Capture the cell that displays the provided text and extract its [X, Y] central coordinate. 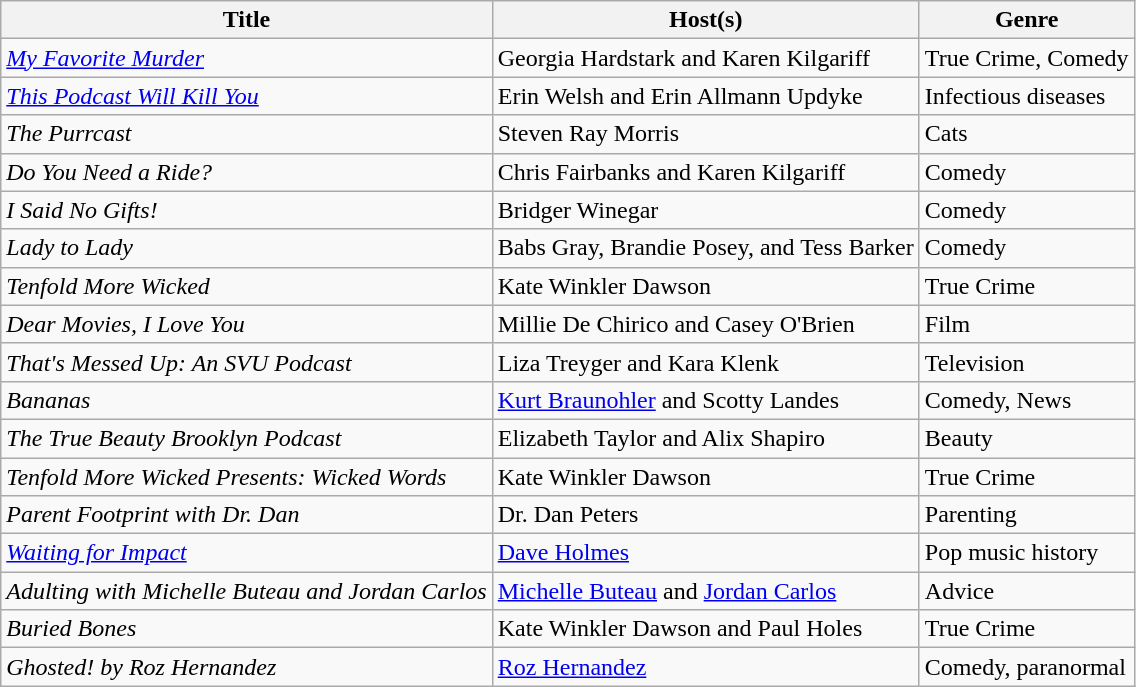
Millie De Chirico and Casey O'Brien [706, 324]
Buried Bones [246, 629]
True Crime, Comedy [1026, 58]
Chris Fairbanks and Karen Kilgariff [706, 172]
Cats [1026, 134]
Tenfold More Wicked Presents: Wicked Words [246, 477]
Film [1026, 324]
Pop music history [1026, 553]
Waiting for Impact [246, 553]
Georgia Hardstark and Karen Kilgariff [706, 58]
Tenfold More Wicked [246, 286]
Genre [1026, 20]
Erin Welsh and Erin Allmann Updyke [706, 96]
Dear Movies, I Love You [246, 324]
The True Beauty Brooklyn Podcast [246, 438]
I Said No Gifts! [246, 210]
My Favorite Murder [246, 58]
Beauty [1026, 438]
Kate Winkler Dawson and Paul Holes [706, 629]
Babs Gray, Brandie Posey, and Tess Barker [706, 248]
Dr. Dan Peters [706, 515]
Ghosted! by Roz Hernandez [246, 667]
Infectious diseases [1026, 96]
Comedy, paranormal [1026, 667]
Comedy, News [1026, 400]
Steven Ray Morris [706, 134]
Michelle Buteau and Jordan Carlos [706, 591]
Kurt Braunohler and Scotty Landes [706, 400]
Dave Holmes [706, 553]
Elizabeth Taylor and Alix Shapiro [706, 438]
Do You Need a Ride? [246, 172]
Advice [1026, 591]
Television [1026, 362]
Liza Treyger and Kara Klenk [706, 362]
Bananas [246, 400]
This Podcast Will Kill You [246, 96]
Roz Hernandez [706, 667]
Adulting with Michelle Buteau and Jordan Carlos [246, 591]
Bridger Winegar [706, 210]
Parenting [1026, 515]
Title [246, 20]
Host(s) [706, 20]
Lady to Lady [246, 248]
The Purrcast [246, 134]
Parent Footprint with Dr. Dan [246, 515]
That's Messed Up: An SVU Podcast [246, 362]
